Locate the cell with the specified text and output its [X, Y] center coordinate. 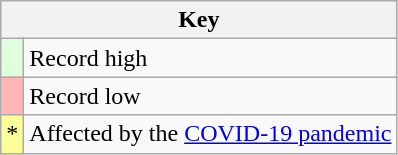
Affected by the COVID-19 pandemic [210, 134]
Key [199, 20]
* [12, 134]
Record low [210, 96]
Record high [210, 58]
